Pinpoint the cell where the given text exists, returning its [X, Y] midpoint coordinate. 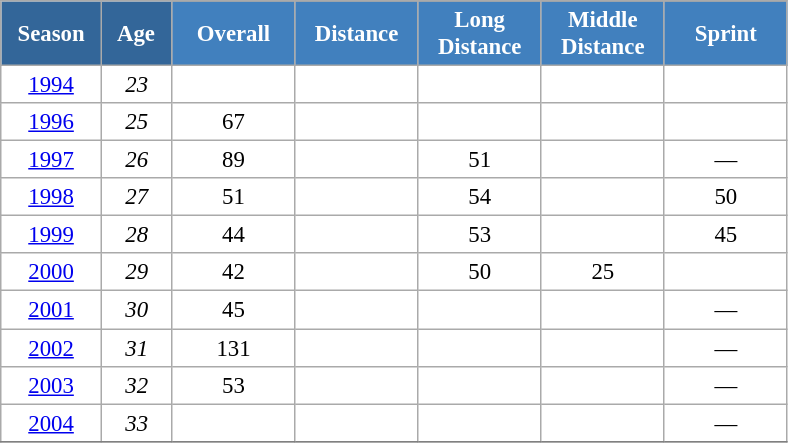
2004 [52, 423]
27 [136, 197]
89 [234, 160]
Overall [234, 34]
1999 [52, 235]
1994 [52, 85]
1996 [52, 122]
23 [136, 85]
1997 [52, 160]
33 [136, 423]
26 [136, 160]
42 [234, 273]
2002 [52, 348]
Season [52, 34]
44 [234, 235]
Middle Distance [602, 34]
2003 [52, 385]
30 [136, 310]
31 [136, 348]
67 [234, 122]
Sprint [726, 34]
2000 [52, 273]
54 [480, 197]
131 [234, 348]
29 [136, 273]
1998 [52, 197]
2001 [52, 310]
Long Distance [480, 34]
Age [136, 34]
28 [136, 235]
32 [136, 385]
Distance [356, 34]
